Pinpoint the cell where the given text exists, returning its [x, y] midpoint coordinate. 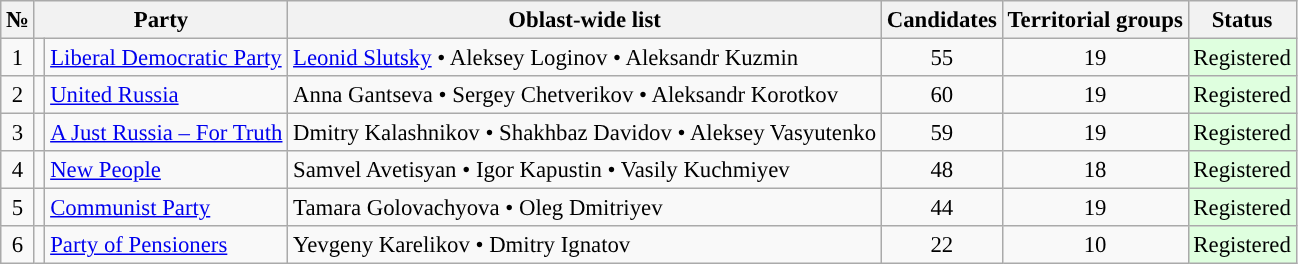
Leonid Slutsky • Aleksey Loginov • Aleksandr Kuzmin [585, 58]
Communist Party [166, 208]
2 [18, 95]
№ [18, 20]
A Just Russia – For Truth [166, 133]
New People [166, 170]
1 [18, 58]
Liberal Democratic Party [166, 58]
5 [18, 208]
United Russia [166, 95]
22 [942, 245]
59 [942, 133]
Candidates [942, 20]
Party [161, 20]
60 [942, 95]
55 [942, 58]
Yevgeny Karelikov • Dmitry Ignatov [585, 245]
Status [1242, 20]
Oblast-wide list [585, 20]
Anna Gantseva • Sergey Chetverikov • Aleksandr Korotkov [585, 95]
Territorial groups [1095, 20]
Dmitry Kalashnikov • Shakhbaz Davidov • Aleksey Vasyutenko [585, 133]
18 [1095, 170]
48 [942, 170]
Tamara Golovachyova • Oleg Dmitriyev [585, 208]
6 [18, 245]
3 [18, 133]
4 [18, 170]
Samvel Avetisyan • Igor Kapustin • Vasily Kuchmiyev [585, 170]
44 [942, 208]
10 [1095, 245]
Party of Pensioners [166, 245]
